Return the (X, Y) coordinate for the center point of the cell that contains the specified text.  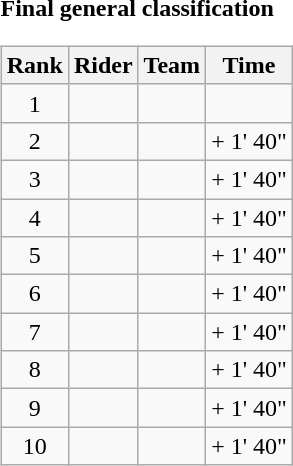
1 (34, 103)
Time (250, 65)
Rank (34, 65)
2 (34, 141)
Team (172, 65)
3 (34, 179)
9 (34, 408)
6 (34, 294)
4 (34, 217)
7 (34, 332)
8 (34, 370)
5 (34, 256)
Rider (103, 65)
10 (34, 446)
